Capture the cell that displays the provided text and extract its (X, Y) central coordinate. 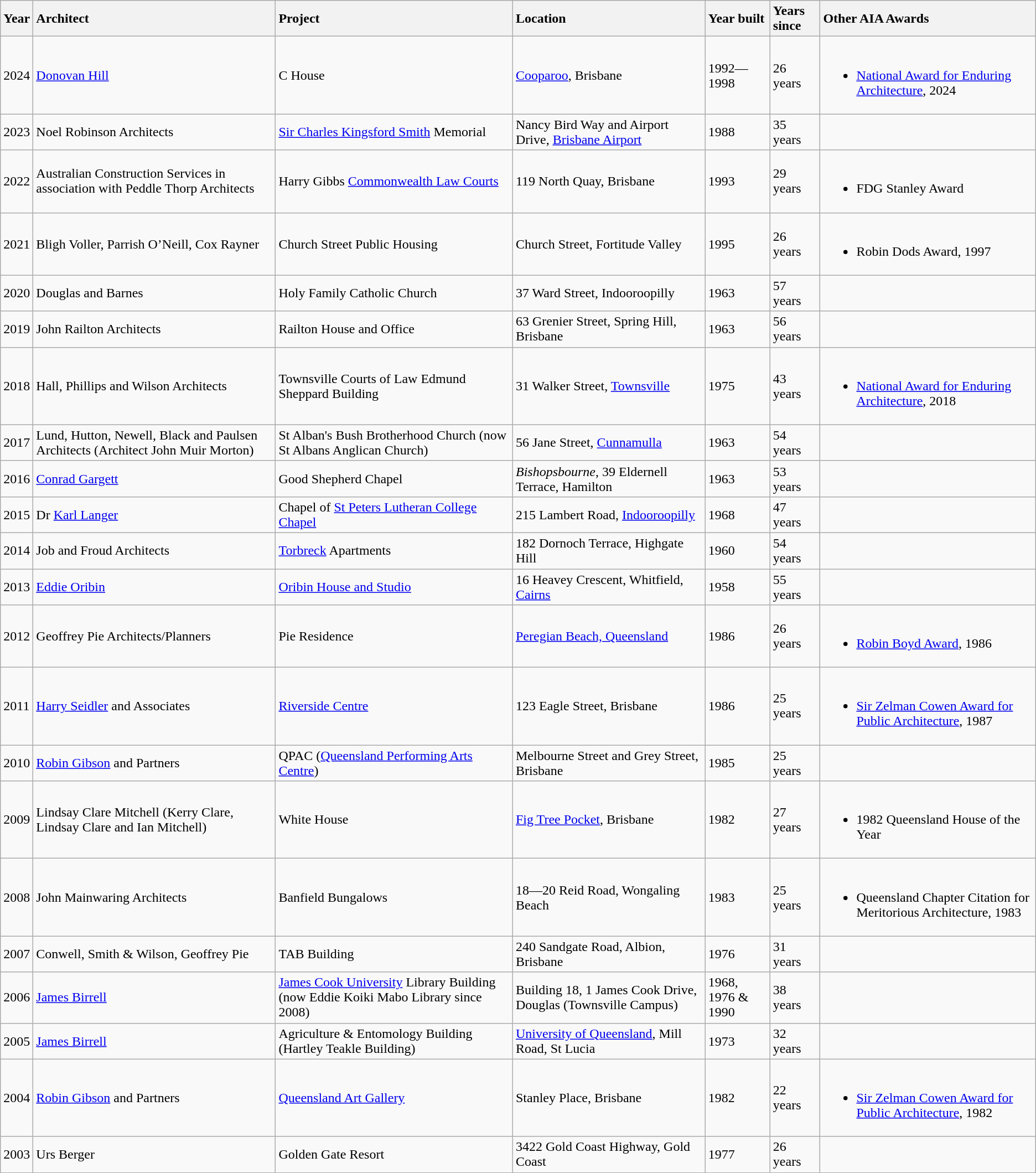
Stanley Place, Brisbane (609, 1098)
Eddie Oribin (154, 587)
Years since (795, 19)
1988 (737, 132)
Australian Construction Services in association with Peddle Thorp Architects (154, 182)
Chapel of St Peters Lutheran College Chapel (394, 515)
Lund, Hutton, Newell, Black and Paulsen Architects (Architect John Muir Morton) (154, 443)
Donovan Hill (154, 75)
Noel Robinson Architects (154, 132)
TAB Building (394, 954)
Peregian Beach, Queensland (609, 637)
2019 (17, 329)
16 Heavey Crescent, Whitfield, Cairns (609, 587)
56 Jane Street, Cunnamulla (609, 443)
Cooparoo, Brisbane (609, 75)
Dr Karl Langer (154, 515)
Townsville Courts of Law Edmund Sheppard Building (394, 386)
1975 (737, 386)
1995 (737, 244)
2014 (17, 550)
2021 (17, 244)
Other AIA Awards (928, 19)
1982 Queensland House of the Year (928, 820)
119 North Quay, Brisbane (609, 182)
2004 (17, 1098)
2008 (17, 897)
43 years (795, 386)
Harry Gibbs Commonwealth Law Courts (394, 182)
Oribin House and Studio (394, 587)
Holy Family Catholic Church (394, 293)
John Railton Architects (154, 329)
Agriculture & Entomology Building (Hartley Teakle Building) (394, 1041)
47 years (795, 515)
Church Street, Fortitude Valley (609, 244)
Queensland Art Gallery (394, 1098)
FDG Stanley Award (928, 182)
123 Eagle Street, Brisbane (609, 706)
Location (609, 19)
57 years (795, 293)
2015 (17, 515)
1992—1998 (737, 75)
Bligh Voller, Parrish O’Neill, Cox Rayner (154, 244)
55 years (795, 587)
2017 (17, 443)
Robin Boyd Award, 1986 (928, 637)
Urs Berger (154, 1155)
2007 (17, 954)
Good Shepherd Chapel (394, 478)
National Award for Enduring Architecture, 2024 (928, 75)
Sir Charles Kingsford Smith Memorial (394, 132)
2022 (17, 182)
Lindsay Clare Mitchell (Kerry Clare, Lindsay Clare and Ian Mitchell) (154, 820)
31 Walker Street, Townsville (609, 386)
1976 (737, 954)
2012 (17, 637)
Geoffrey Pie Architects/Planners (154, 637)
1973 (737, 1041)
Year (17, 19)
1958 (737, 587)
215 Lambert Road, Indooroopilly (609, 515)
2023 (17, 132)
63 Grenier Street, Spring Hill, Brisbane (609, 329)
Railton House and Office (394, 329)
2020 (17, 293)
2018 (17, 386)
Riverside Centre (394, 706)
2024 (17, 75)
182 Dornoch Terrace, Highgate Hill (609, 550)
Sir Zelman Cowen Award for Public Architecture, 1987 (928, 706)
Queensland Chapter Citation for Meritorious Architecture, 1983 (928, 897)
Bishopsbourne, 39 Eldernell Terrace, Hamilton (609, 478)
Melbourne Street and Grey Street, Brisbane (609, 763)
2009 (17, 820)
Fig Tree Pocket, Brisbane (609, 820)
22 years (795, 1098)
1960 (737, 550)
Banfield Bungalows (394, 897)
Job and Froud Architects (154, 550)
Torbreck Apartments (394, 550)
2013 (17, 587)
Pie Residence (394, 637)
56 years (795, 329)
National Award for Enduring Architecture, 2018 (928, 386)
2003 (17, 1155)
31 years (795, 954)
2010 (17, 763)
27 years (795, 820)
Hall, Phillips and Wilson Architects (154, 386)
38 years (795, 998)
Church Street Public Housing (394, 244)
Year built (737, 19)
Conrad Gargett (154, 478)
1983 (737, 897)
QPAC (Queensland Performing Arts Centre) (394, 763)
John Mainwaring Architects (154, 897)
Nancy Bird Way and Airport Drive, Brisbane Airport (609, 132)
2016 (17, 478)
Douglas and Barnes (154, 293)
C House (394, 75)
1968, 1976 & 1990 (737, 998)
University of Queensland, Mill Road, St Lucia (609, 1041)
1977 (737, 1155)
1968 (737, 515)
Project (394, 19)
Conwell, Smith & Wilson, Geoffrey Pie (154, 954)
2005 (17, 1041)
240 Sandgate Road, Albion, Brisbane (609, 954)
Sir Zelman Cowen Award for Public Architecture, 1982 (928, 1098)
1993 (737, 182)
29 years (795, 182)
2011 (17, 706)
1985 (737, 763)
St Alban's Bush Brotherhood Church (now St Albans Anglican Church) (394, 443)
White House (394, 820)
Golden Gate Resort (394, 1155)
53 years (795, 478)
32 years (795, 1041)
Building 18, 1 James Cook Drive, Douglas (Townsville Campus) (609, 998)
2006 (17, 998)
37 Ward Street, Indooroopilly (609, 293)
35 years (795, 132)
3422 Gold Coast Highway, Gold Coast (609, 1155)
Harry Seidler and Associates (154, 706)
James Cook University Library Building (now Eddie Koiki Mabo Library since 2008) (394, 998)
Robin Dods Award, 1997 (928, 244)
Architect (154, 19)
18—20 Reid Road, Wongaling Beach (609, 897)
